Search for the cell housing the specified text and yield its [X, Y] center coordinate. 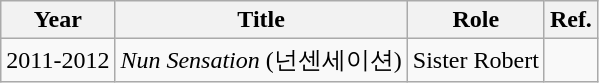
Ref. [570, 20]
Nun Sensation (넌센세이션) [261, 60]
Year [58, 20]
Title [261, 20]
Role [476, 20]
Sister Robert [476, 60]
2011-2012 [58, 60]
